Provide the [x, y] coordinate of the cell's center where the given text is located.  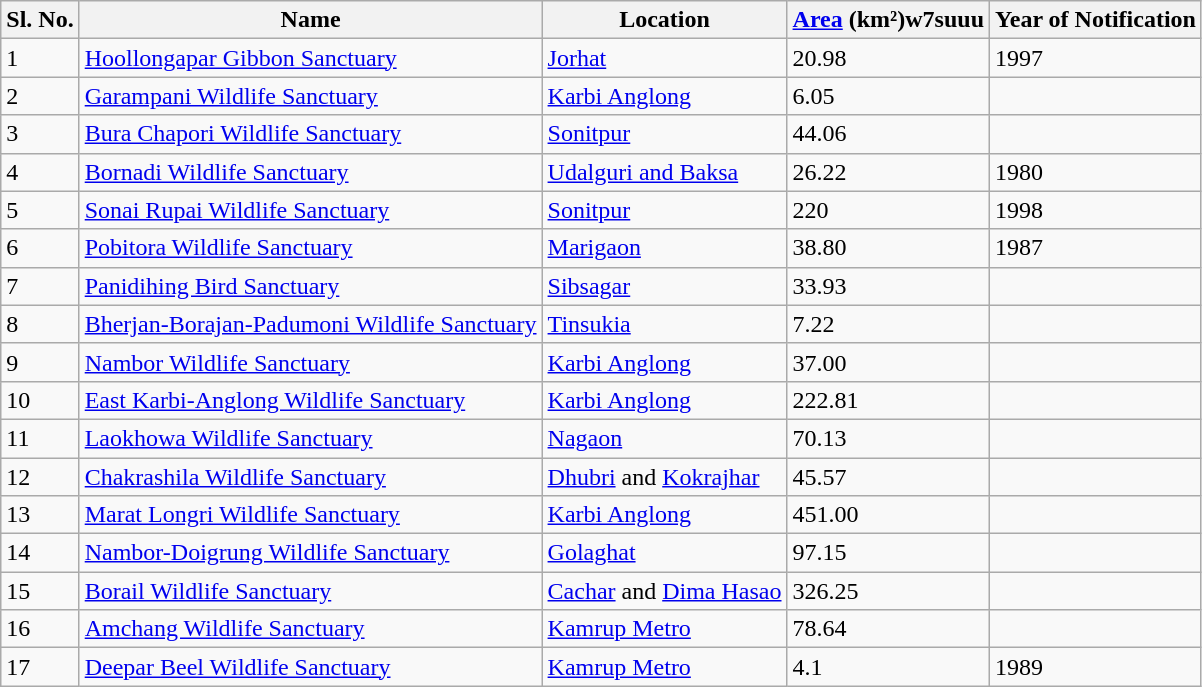
222.81 [888, 400]
1 [40, 58]
220 [888, 210]
12 [40, 477]
33.93 [888, 286]
70.13 [888, 438]
13 [40, 515]
26.22 [888, 172]
11 [40, 438]
326.25 [888, 591]
Location [664, 20]
Dhubri and Kokrajhar [664, 477]
Laokhowa Wildlife Sanctuary [310, 438]
Bherjan-Borajan-Padumoni Wildlife Sanctuary [310, 324]
7 [40, 286]
Name [310, 20]
78.64 [888, 629]
1980 [1096, 172]
97.15 [888, 553]
Udalguri and Baksa [664, 172]
Nambor Wildlife Sanctuary [310, 362]
17 [40, 667]
14 [40, 553]
4 [40, 172]
20.98 [888, 58]
4.1 [888, 667]
16 [40, 629]
1998 [1096, 210]
8 [40, 324]
Nambor-Doigrung Wildlife Sanctuary [310, 553]
Area (km²)w7suuu [888, 20]
44.06 [888, 134]
38.80 [888, 248]
Amchang Wildlife Sanctuary [310, 629]
Garampani Wildlife Sanctuary [310, 96]
Cachar and Dima Hasao [664, 591]
2 [40, 96]
37.00 [888, 362]
45.57 [888, 477]
10 [40, 400]
Marigaon [664, 248]
Year of Notification [1096, 20]
6 [40, 248]
Pobitora Wildlife Sanctuary [310, 248]
7.22 [888, 324]
Bura Chapori Wildlife Sanctuary [310, 134]
Nagaon [664, 438]
1989 [1096, 667]
Deepar Beel Wildlife Sanctuary [310, 667]
1997 [1096, 58]
451.00 [888, 515]
Bornadi Wildlife Sanctuary [310, 172]
Jorhat [664, 58]
6.05 [888, 96]
Sonai Rupai Wildlife Sanctuary [310, 210]
9 [40, 362]
Sl. No. [40, 20]
Sibsagar [664, 286]
Golaghat [664, 553]
Tinsukia [664, 324]
Hoollongapar Gibbon Sanctuary [310, 58]
Chakrashila Wildlife Sanctuary [310, 477]
Borail Wildlife Sanctuary [310, 591]
Panidihing Bird Sanctuary [310, 286]
Marat Longri Wildlife Sanctuary [310, 515]
5 [40, 210]
East Karbi-Anglong Wildlife Sanctuary [310, 400]
15 [40, 591]
1987 [1096, 248]
3 [40, 134]
